Detect which cell encompasses the target text, then output its (x, y) center coordinate. 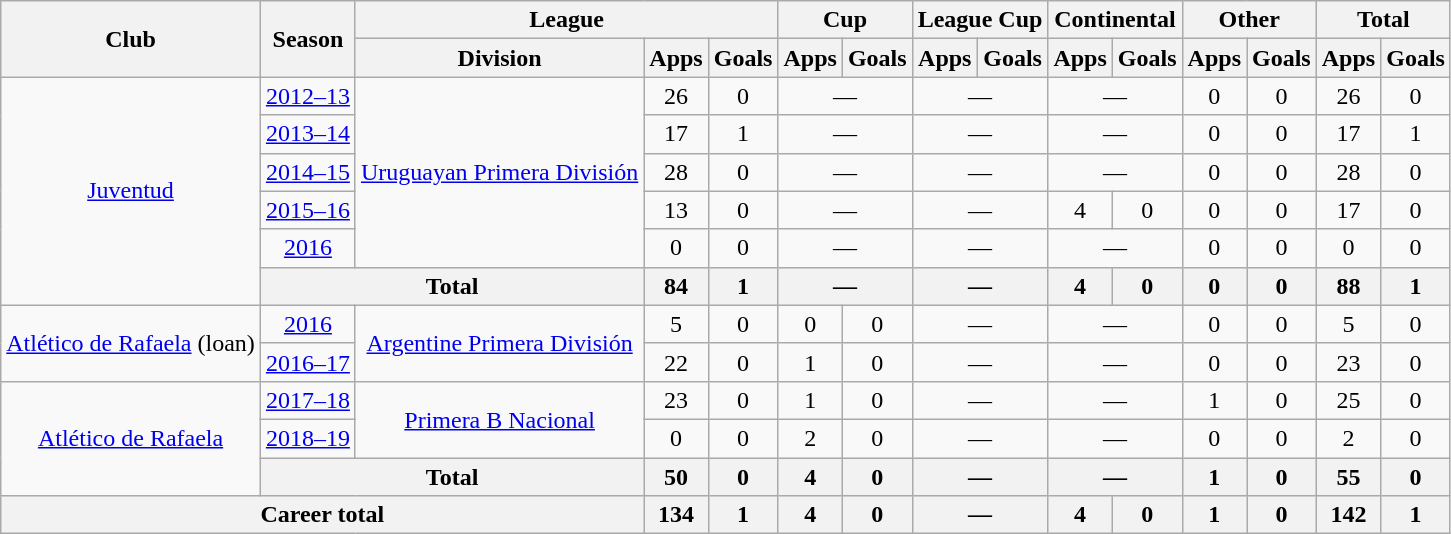
2017–18 (308, 400)
Club (131, 39)
Argentine Primera División (499, 343)
22 (676, 362)
Atlético de Rafaela (loan) (131, 343)
13 (676, 210)
55 (1348, 477)
88 (1348, 286)
Cup (845, 20)
Division (499, 58)
Season (308, 39)
2013–14 (308, 134)
Continental (1115, 20)
2018–19 (308, 438)
League Cup (980, 20)
50 (676, 477)
2012–13 (308, 96)
Career total (322, 515)
Atlético de Rafaela (131, 438)
2016–17 (308, 362)
Juventud (131, 191)
142 (1348, 515)
84 (676, 286)
25 (1348, 400)
Other (1249, 20)
League (566, 20)
2014–15 (308, 172)
134 (676, 515)
2015–16 (308, 210)
Uruguayan Primera División (499, 172)
Primera B Nacional (499, 419)
